Output the [x, y] coordinate of the center of the cell containing the given text.  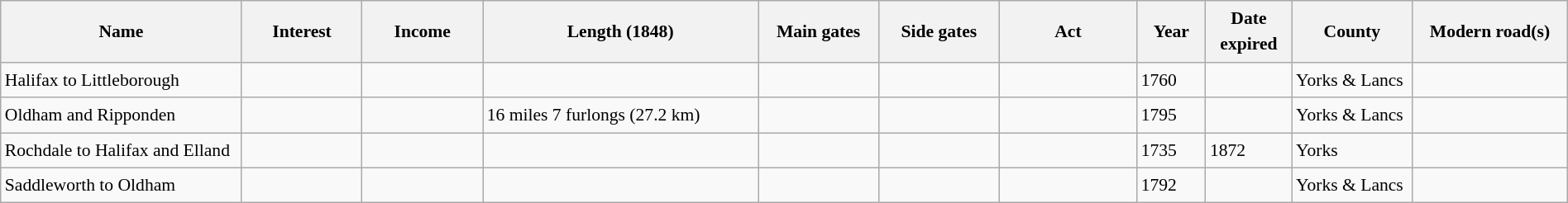
Oldham and Ripponden [121, 116]
Rochdale to Halifax and Elland [121, 150]
16 miles 7 furlongs (27.2 km) [620, 116]
1872 [1249, 150]
Side gates [939, 31]
Year [1171, 31]
Halifax to Littleborough [121, 81]
Name [121, 31]
1760 [1171, 81]
1735 [1171, 150]
Date expired [1249, 31]
County [1352, 31]
Main gates [819, 31]
1795 [1171, 116]
Interest [302, 31]
Act [1068, 31]
Yorks [1352, 150]
Income [423, 31]
Length (1848) [620, 31]
Modern road(s) [1490, 31]
